For the text-containing cell, return its midpoint in [x, y] coordinate format. 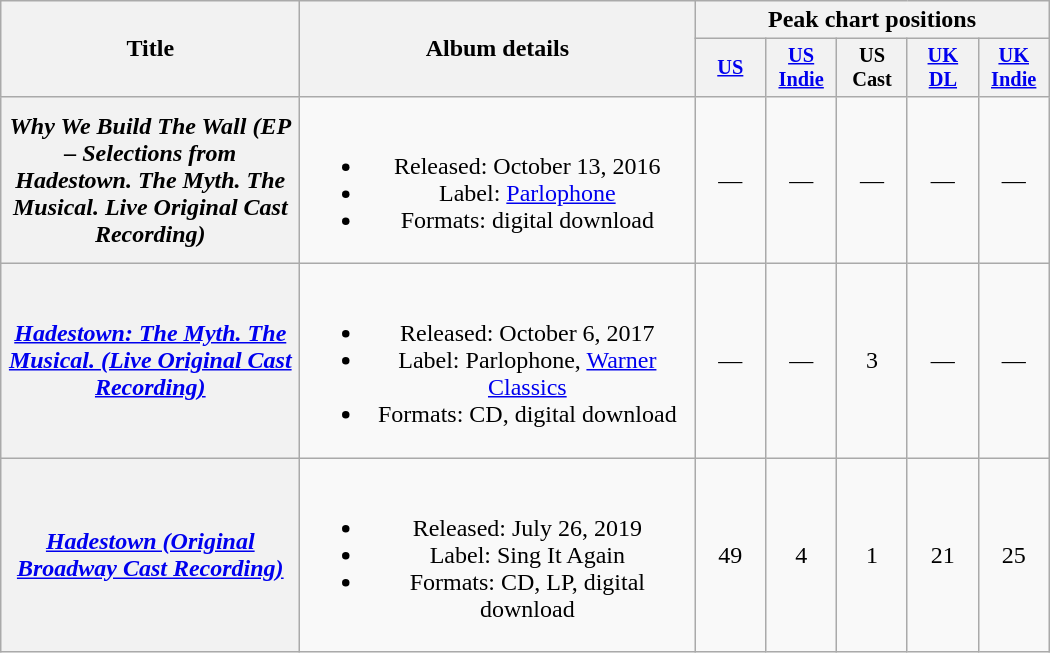
Why We Build The Wall (EP – Selections from Hadestown. The Myth. The Musical. Live Original Cast Recording) [150, 180]
4 [802, 555]
Album details [498, 49]
21 [942, 555]
Hadestown: The Myth. The Musical. (Live Original Cast Recording) [150, 361]
UKIndie [1014, 68]
Released: July 26, 2019Label: Sing It AgainFormats: CD, LP, digital download [498, 555]
Released: October 6, 2017Label: Parlophone, Warner ClassicsFormats: CD, digital download [498, 361]
Hadestown (Original Broadway Cast Recording) [150, 555]
Title [150, 49]
Peak chart positions [872, 20]
25 [1014, 555]
3 [872, 361]
US [730, 68]
49 [730, 555]
Released: October 13, 2016Label: ParlophoneFormats: digital download [498, 180]
1 [872, 555]
USIndie [802, 68]
USCast [872, 68]
UKDL [942, 68]
